Pinpoint the cell where the given text exists, returning its (X, Y) midpoint coordinate. 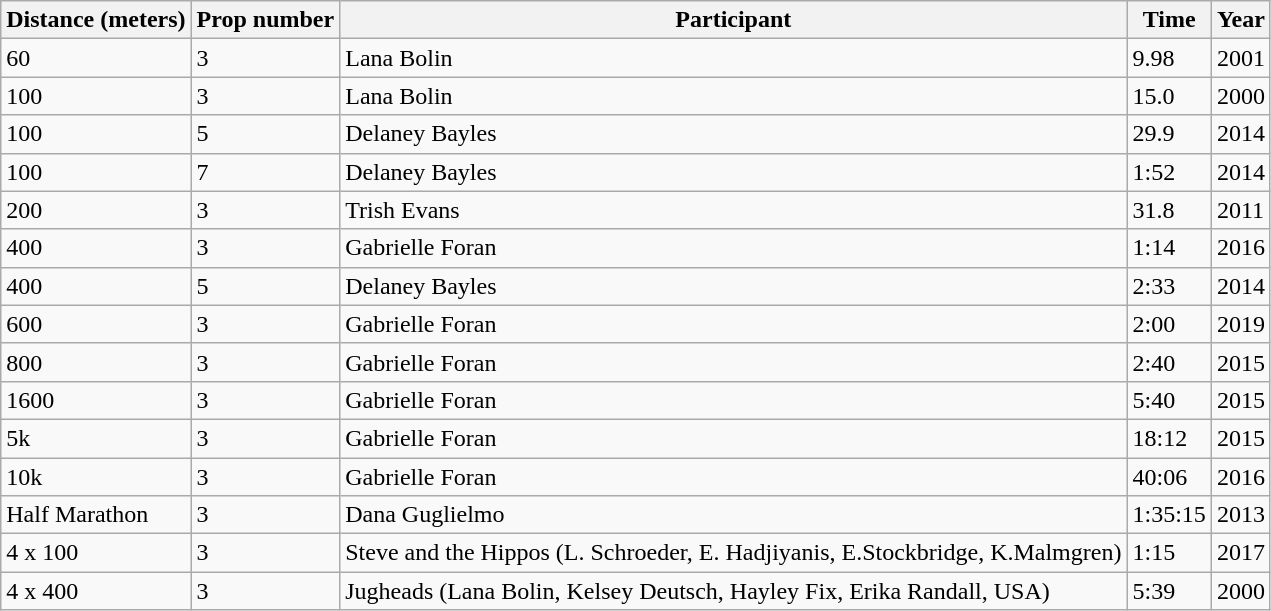
1:14 (1169, 248)
Participant (734, 20)
1:35:15 (1169, 515)
600 (96, 324)
2011 (1240, 210)
Trish Evans (734, 210)
200 (96, 210)
5:40 (1169, 400)
Prop number (266, 20)
4 x 100 (96, 553)
4 x 400 (96, 591)
7 (266, 172)
18:12 (1169, 438)
5:39 (1169, 591)
10k (96, 477)
Steve and the Hippos (L. Schroeder, E. Hadjiyanis, E.Stockbridge, K.Malmgren) (734, 553)
Distance (meters) (96, 20)
60 (96, 58)
2013 (1240, 515)
2017 (1240, 553)
Jugheads (Lana Bolin, Kelsey Deutsch, Hayley Fix, Erika Randall, USA) (734, 591)
15.0 (1169, 96)
31.8 (1169, 210)
1600 (96, 400)
2019 (1240, 324)
2:00 (1169, 324)
29.9 (1169, 134)
5k (96, 438)
1:52 (1169, 172)
2:33 (1169, 286)
2001 (1240, 58)
Half Marathon (96, 515)
2:40 (1169, 362)
1:15 (1169, 553)
Year (1240, 20)
Dana Guglielmo (734, 515)
Time (1169, 20)
800 (96, 362)
9.98 (1169, 58)
40:06 (1169, 477)
